Determine the [X, Y] coordinate at the center of the cell enclosing the given text.  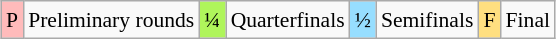
Semifinals [427, 20]
¼ [212, 20]
½ [363, 20]
P [12, 20]
Final [528, 20]
Preliminary rounds [111, 20]
Quarterfinals [288, 20]
F [489, 20]
